Detect which cell encompasses the target text, then output its (x, y) center coordinate. 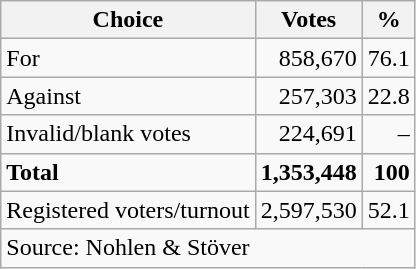
52.1 (388, 210)
Registered voters/turnout (128, 210)
Total (128, 172)
224,691 (308, 134)
1,353,448 (308, 172)
– (388, 134)
For (128, 58)
Choice (128, 20)
858,670 (308, 58)
100 (388, 172)
76.1 (388, 58)
2,597,530 (308, 210)
% (388, 20)
Source: Nohlen & Stöver (208, 248)
22.8 (388, 96)
Against (128, 96)
257,303 (308, 96)
Votes (308, 20)
Invalid/blank votes (128, 134)
